Identify which cell holds the provided text, then report its [X, Y] central coordinate. 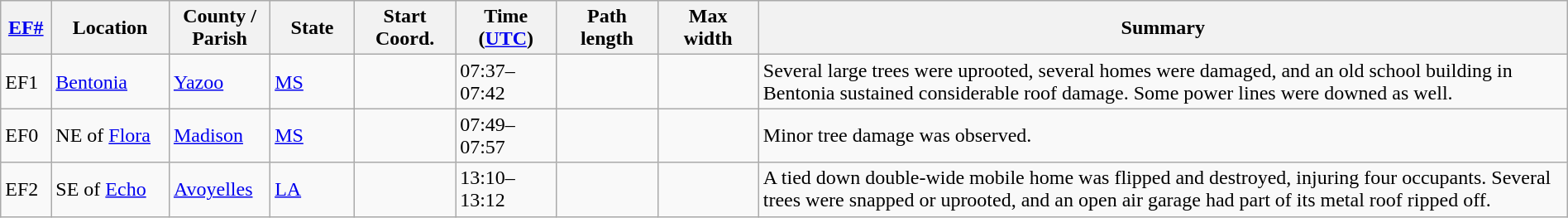
Time (UTC) [506, 28]
13:10–13:12 [506, 189]
Max width [708, 28]
07:49–07:57 [506, 136]
EF2 [26, 189]
SE of Echo [111, 189]
NE of Flora [111, 136]
Madison [219, 136]
EF0 [26, 136]
Bentonia [111, 81]
Avoyelles [219, 189]
07:37–07:42 [506, 81]
LA [313, 189]
Start Coord. [404, 28]
EF1 [26, 81]
EF# [26, 28]
Minor tree damage was observed. [1163, 136]
Yazoo [219, 81]
Summary [1163, 28]
Path length [607, 28]
County / Parish [219, 28]
Location [111, 28]
State [313, 28]
